Find where the given text appears and provide that cell's center as (x, y) coordinate. 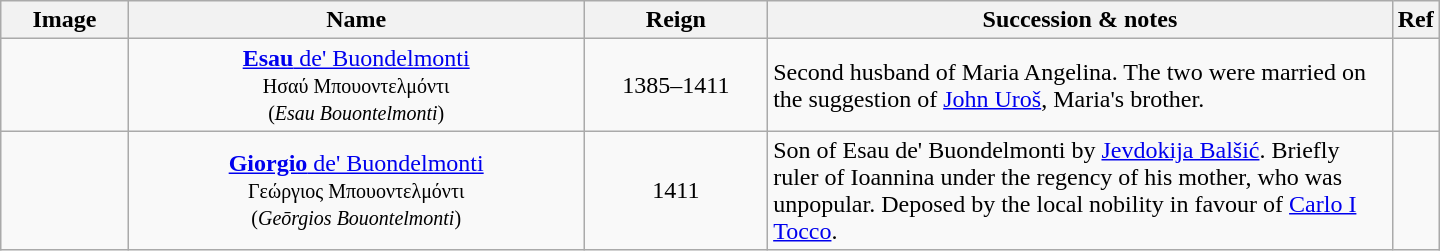
Succession & notes (1080, 20)
Second husband of Maria Angelina. The two were married on the suggestion of John Uroš, Maria's brother. (1080, 85)
1385–1411 (676, 85)
1411 (676, 190)
Image (65, 20)
Ref (1416, 20)
Esau de' BuondelmontiΗσαύ Μπουοντελμόντι(Esau Bouontelmonti) (356, 85)
Giorgio de' BuondelmontiΓεώργιος Μπουοντελμόντι(Geōrgios Bouontelmonti) (356, 190)
Reign (676, 20)
Name (356, 20)
